Scan for the cell matching the given text and deliver its (x, y) coordinate at center. 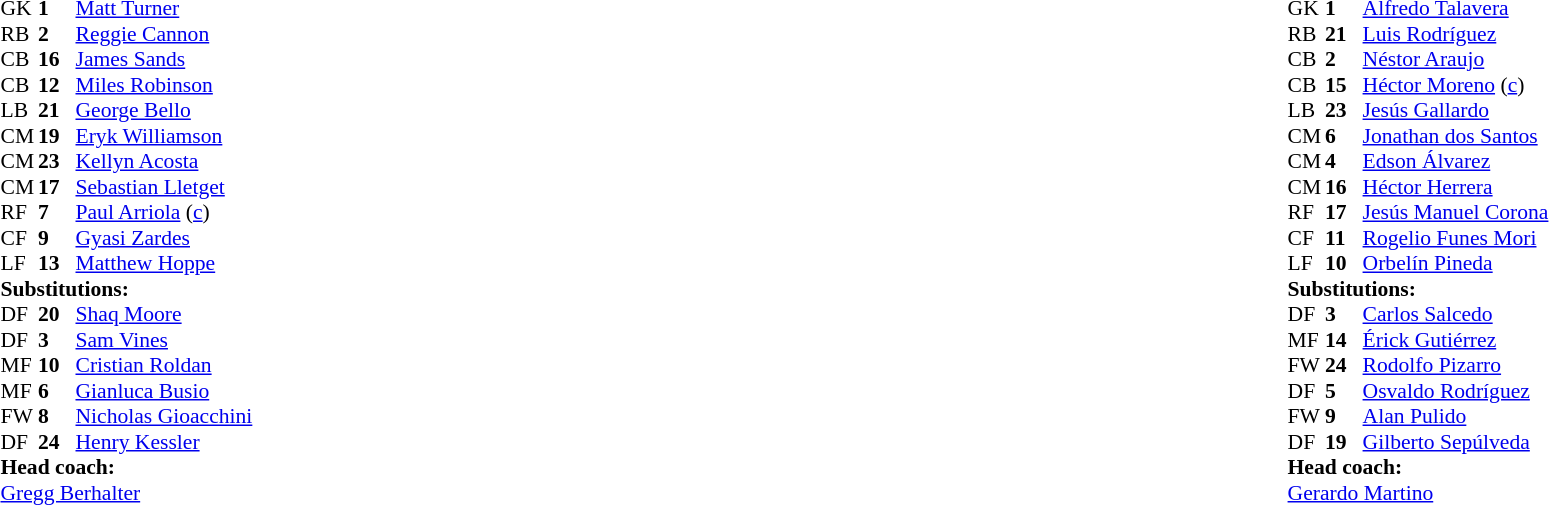
13 (57, 263)
15 (1344, 85)
Reggie Cannon (164, 34)
Sam Vines (164, 340)
20 (57, 315)
Carlos Salcedo (1456, 315)
Néstor Araujo (1456, 59)
Eryk Williamson (164, 136)
7 (57, 213)
Cristian Roldan (164, 365)
Jesús Manuel Corona (1456, 213)
Gilberto Sepúlveda (1456, 442)
Shaq Moore (164, 315)
Jesús Gallardo (1456, 111)
Miles Robinson (164, 85)
Edson Álvarez (1456, 161)
George Bello (164, 111)
Kellyn Acosta (164, 161)
Orbelín Pineda (1456, 263)
4 (1344, 161)
Paul Arriola (c) (164, 213)
James Sands (164, 59)
12 (57, 85)
8 (57, 417)
Rogelio Funes Mori (1456, 238)
Héctor Herrera (1456, 187)
14 (1344, 340)
5 (1344, 391)
Érick Gutiérrez (1456, 340)
Matthew Hoppe (164, 263)
11 (1344, 238)
Gianluca Busio (164, 391)
Gyasi Zardes (164, 238)
Osvaldo Rodríguez (1456, 391)
Nicholas Gioacchini (164, 417)
Héctor Moreno (c) (1456, 85)
Henry Kessler (164, 442)
Luis Rodríguez (1456, 34)
Rodolfo Pizarro (1456, 365)
Sebastian Lletget (164, 187)
Jonathan dos Santos (1456, 136)
Alan Pulido (1456, 417)
